Extract the (X, Y) coordinate from the center of the cell holding the provided text.  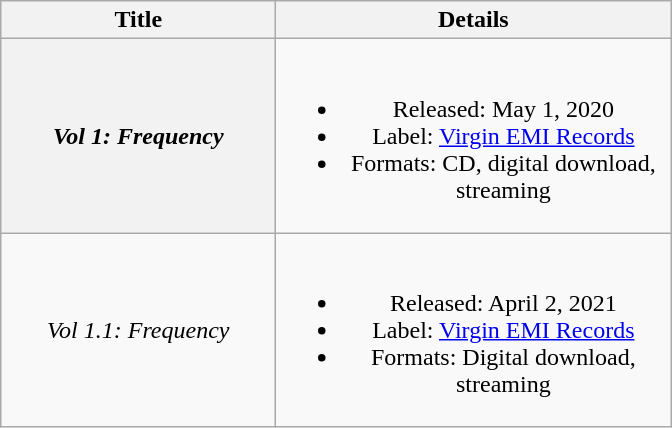
Released: May 1, 2020Label: Virgin EMI RecordsFormats: CD, digital download, streaming (474, 136)
Vol 1.1: Frequency (138, 330)
Released: April 2, 2021Label: Virgin EMI RecordsFormats: Digital download, streaming (474, 330)
Details (474, 20)
Vol 1: Frequency (138, 136)
Title (138, 20)
